Output the (x, y) coordinate of the center of the cell containing the given text.  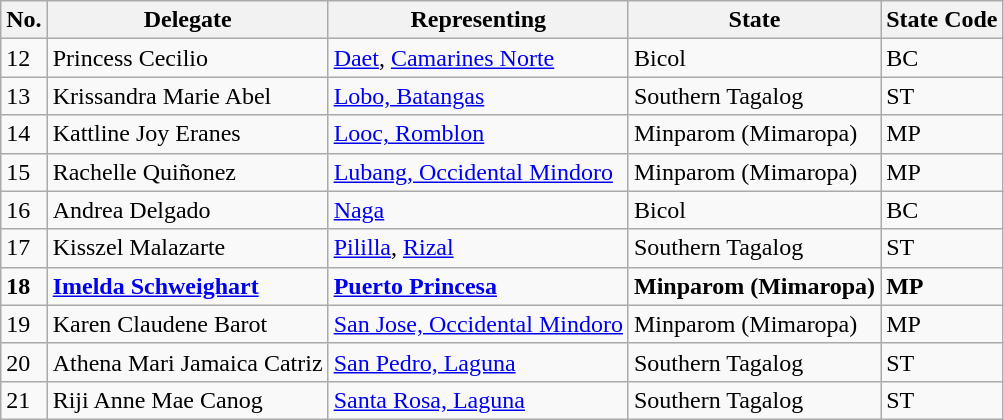
Santa Rosa, Laguna (478, 400)
State Code (942, 20)
Andrea Delgado (188, 210)
14 (24, 134)
15 (24, 172)
Karen Claudene Barot (188, 324)
Rachelle Quiñonez (188, 172)
Looc, Romblon (478, 134)
Lubang, Occidental Mindoro (478, 172)
Kisszel Malazarte (188, 248)
Imelda Schweighart (188, 286)
13 (24, 96)
Riji Anne Mae Canog (188, 400)
18 (24, 286)
Representing (478, 20)
17 (24, 248)
Athena Mari Jamaica Catriz (188, 362)
Lobo, Batangas (478, 96)
Delegate (188, 20)
Princess Cecilio (188, 58)
San Pedro, Laguna (478, 362)
19 (24, 324)
16 (24, 210)
Daet, Camarines Norte (478, 58)
San Jose, Occidental Mindoro (478, 324)
No. (24, 20)
Kattline Joy Eranes (188, 134)
Pililla, Rizal (478, 248)
Puerto Princesa (478, 286)
State (754, 20)
20 (24, 362)
12 (24, 58)
21 (24, 400)
Krissandra Marie Abel (188, 96)
Naga (478, 210)
